Identify which cell holds the provided text, then report its [X, Y] central coordinate. 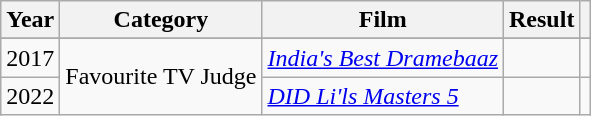
Result [542, 20]
2017 [30, 58]
2022 [30, 96]
Category [161, 20]
India's Best Dramebaaz [383, 58]
Film [383, 20]
DID Li'ls Masters 5 [383, 96]
Favourite TV Judge [161, 77]
Year [30, 20]
